Find where the given text appears and provide that cell's center as (x, y) coordinate. 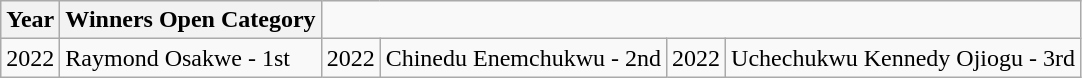
Raymond Osakwe - 1st (190, 58)
Chinedu Enemchukwu - 2nd (523, 58)
Uchechukwu Kennedy Ojiogu - 3rd (904, 58)
Year (30, 20)
Winners Open Category (190, 20)
